Extract the (X, Y) coordinate from the center of the cell holding the provided text.  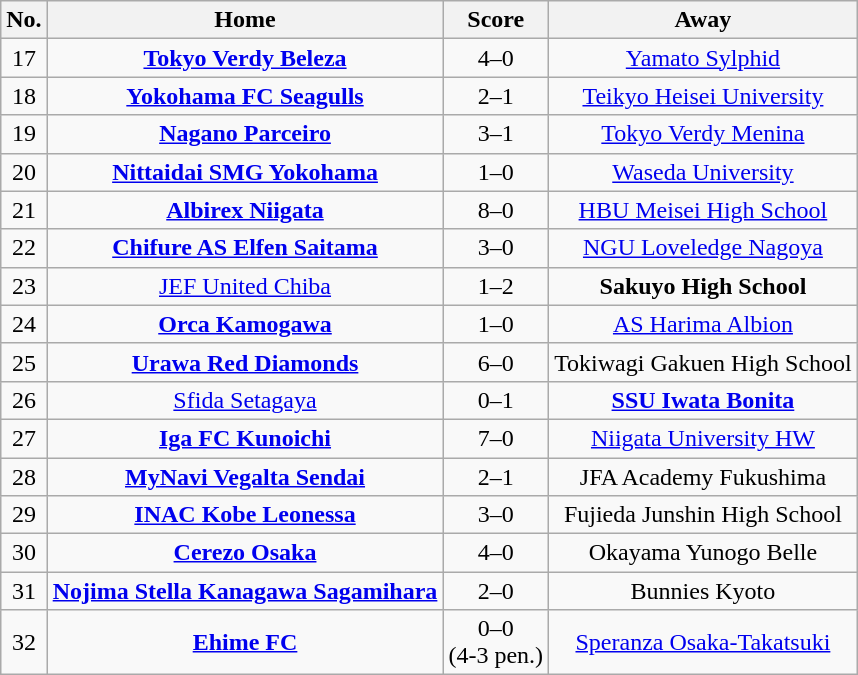
AS Harima Albion (704, 324)
Nagano Parceiro (245, 134)
NGU Loveledge Nagoya (704, 248)
30 (24, 553)
Okayama Yunogo Belle (704, 553)
HBU Meisei High School (704, 210)
20 (24, 172)
Cerezo Osaka (245, 553)
Iga FC Kunoichi (245, 438)
27 (24, 438)
2–0 (496, 591)
18 (24, 96)
Ehime FC (245, 642)
8–0 (496, 210)
24 (24, 324)
26 (24, 400)
3–1 (496, 134)
Nittaidai SMG Yokohama (245, 172)
32 (24, 642)
Bunnies Kyoto (704, 591)
Speranza Osaka-Takatsuki (704, 642)
Tokyo Verdy Beleza (245, 58)
22 (24, 248)
Away (704, 20)
7–0 (496, 438)
25 (24, 362)
23 (24, 286)
SSU Iwata Bonita (704, 400)
Sfida Setagaya (245, 400)
21 (24, 210)
Waseda University (704, 172)
29 (24, 515)
Score (496, 20)
Niigata University HW (704, 438)
INAC Kobe Leonessa (245, 515)
Albirex Niigata (245, 210)
JEF United Chiba (245, 286)
Yamato Sylphid (704, 58)
31 (24, 591)
Chifure AS Elfen Saitama (245, 248)
0–1 (496, 400)
Teikyo Heisei University (704, 96)
Tokyo Verdy Menina (704, 134)
Yokohama FC Seagulls (245, 96)
6–0 (496, 362)
28 (24, 477)
Sakuyo High School (704, 286)
Fujieda Junshin High School (704, 515)
Home (245, 20)
Orca Kamogawa (245, 324)
Urawa Red Diamonds (245, 362)
Nojima Stella Kanagawa Sagamihara (245, 591)
0–0(4-3 pen.) (496, 642)
17 (24, 58)
MyNavi Vegalta Sendai (245, 477)
1–2 (496, 286)
19 (24, 134)
JFA Academy Fukushima (704, 477)
Tokiwagi Gakuen High School (704, 362)
No. (24, 20)
